Find where the given text appears and provide that cell's center as [x, y] coordinate. 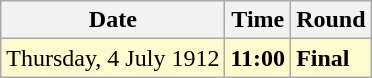
Time [258, 20]
Round [331, 20]
11:00 [258, 58]
Final [331, 58]
Date [113, 20]
Thursday, 4 July 1912 [113, 58]
